Extract the [x, y] coordinate from the center of the cell holding the provided text.  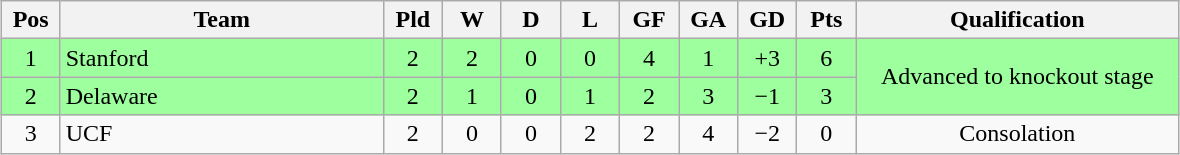
−1 [768, 96]
GA [708, 20]
6 [826, 58]
UCF [222, 134]
Advanced to knockout stage [1018, 77]
+3 [768, 58]
GD [768, 20]
W [472, 20]
Pld [412, 20]
Pos [30, 20]
D [530, 20]
L [590, 20]
Qualification [1018, 20]
Delaware [222, 96]
Pts [826, 20]
Stanford [222, 58]
Team [222, 20]
−2 [768, 134]
GF [650, 20]
Consolation [1018, 134]
